Detect which cell encompasses the target text, then output its [x, y] center coordinate. 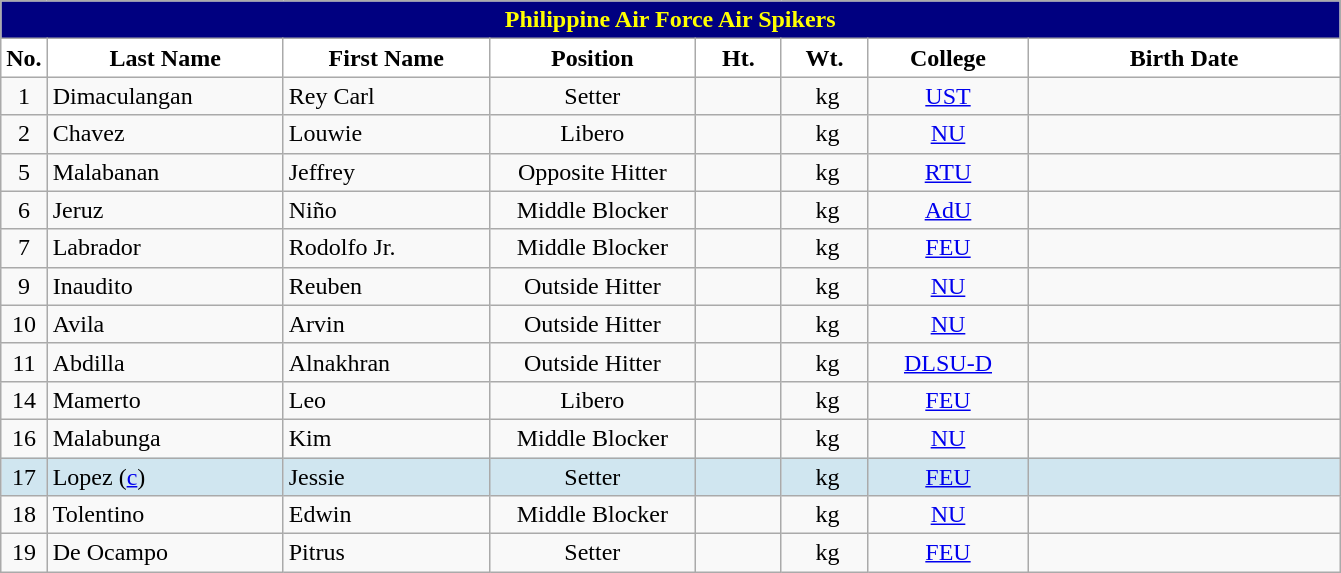
10 [24, 324]
Jeffrey [386, 172]
1 [24, 96]
11 [24, 362]
Dimaculangan [165, 96]
Jessie [386, 477]
Jeruz [165, 210]
Labrador [165, 248]
17 [24, 477]
Position [592, 58]
Louwie [386, 134]
7 [24, 248]
UST [948, 96]
Edwin [386, 515]
14 [24, 400]
De Ocampo [165, 553]
Niño [386, 210]
RTU [948, 172]
College [948, 58]
19 [24, 553]
Arvin [386, 324]
Wt. [824, 58]
Kim [386, 438]
No. [24, 58]
DLSU-D [948, 362]
Alnakhran [386, 362]
2 [24, 134]
Last Name [165, 58]
First Name [386, 58]
AdU [948, 210]
Rey Carl [386, 96]
Tolentino [165, 515]
Avila [165, 324]
Ht. [738, 58]
16 [24, 438]
9 [24, 286]
Pitrus [386, 553]
Reuben [386, 286]
Mamerto [165, 400]
Malabanan [165, 172]
Inaudito [165, 286]
18 [24, 515]
Abdilla [165, 362]
Birth Date [1184, 58]
Opposite Hitter [592, 172]
Philippine Air Force Air Spikers [670, 20]
Chavez [165, 134]
Leo [386, 400]
Malabunga [165, 438]
5 [24, 172]
Rodolfo Jr. [386, 248]
6 [24, 210]
Lopez (c) [165, 477]
